Find where the given text appears and provide that cell's center as [x, y] coordinate. 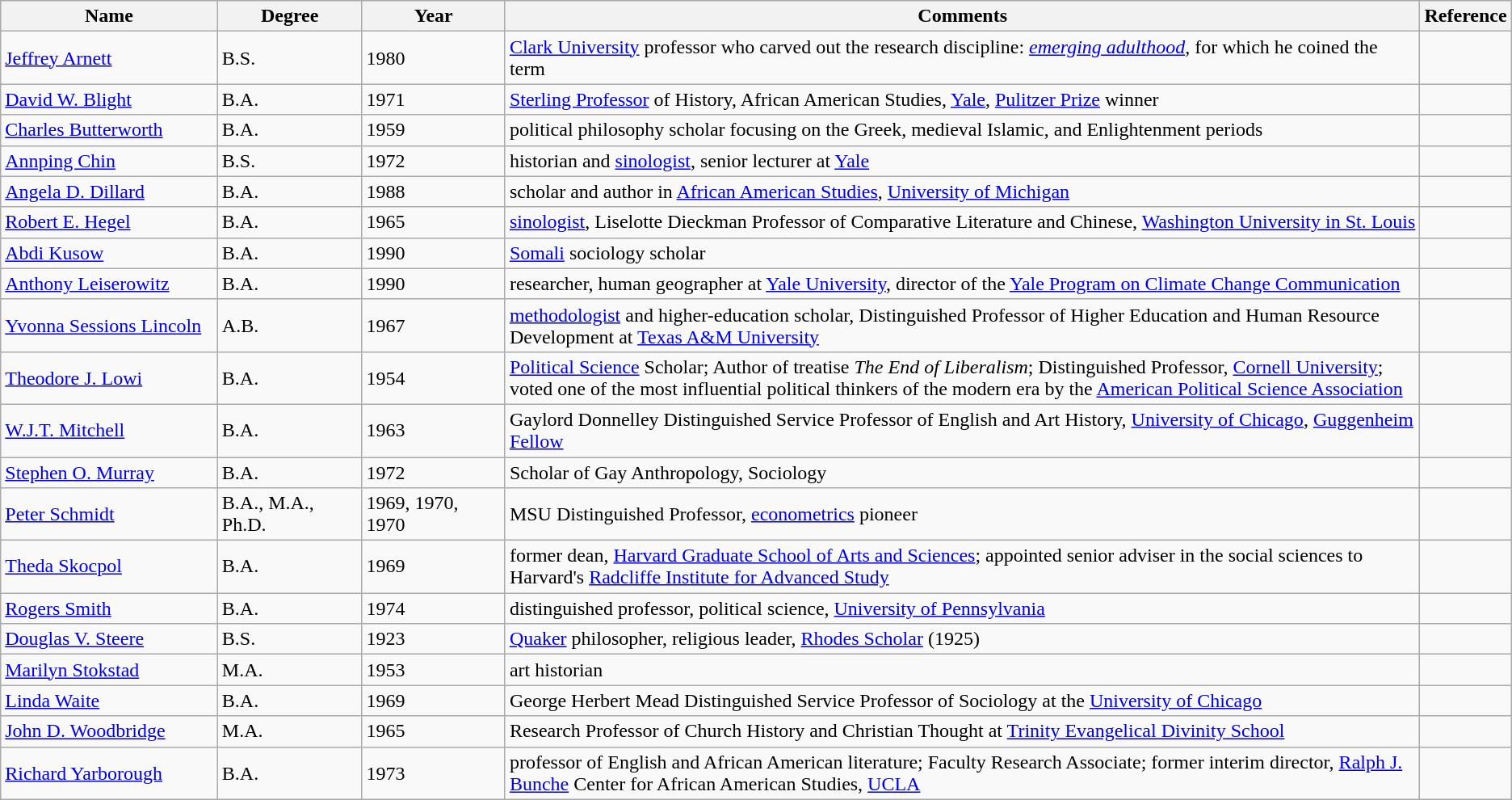
Annping Chin [110, 161]
art historian [963, 670]
Scholar of Gay Anthropology, Sociology [963, 473]
Name [110, 16]
1959 [433, 130]
Jeffrey Arnett [110, 58]
Theda Skocpol [110, 567]
Comments [963, 16]
Theodore J. Lowi [110, 378]
John D. Woodbridge [110, 731]
1974 [433, 608]
Charles Butterworth [110, 130]
David W. Blight [110, 99]
Linda Waite [110, 701]
W.J.T. Mitchell [110, 430]
1988 [433, 192]
Douglas V. Steere [110, 639]
Gaylord Donnelley Distinguished Service Professor of English and Art History, University of Chicago, Guggenheim Fellow [963, 430]
Angela D. Dillard [110, 192]
A.B. [289, 325]
George Herbert Mead Distinguished Service Professor of Sociology at the University of Chicago [963, 701]
Richard Yarborough [110, 773]
political philosophy scholar focusing on the Greek, medieval Islamic, and Enlightenment periods [963, 130]
1980 [433, 58]
Year [433, 16]
1923 [433, 639]
Quaker philosopher, religious leader, Rhodes Scholar (1925) [963, 639]
Somali sociology scholar [963, 253]
Marilyn Stokstad [110, 670]
Robert E. Hegel [110, 222]
B.A., M.A., Ph.D. [289, 514]
Yvonna Sessions Lincoln [110, 325]
1953 [433, 670]
1963 [433, 430]
scholar and author in African American Studies, University of Michigan [963, 192]
distinguished professor, political science, University of Pennsylvania [963, 608]
Clark University professor who carved out the research discipline: emerging adulthood, for which he coined the term [963, 58]
Degree [289, 16]
historian and sinologist, senior lecturer at Yale [963, 161]
1967 [433, 325]
Abdi Kusow [110, 253]
Anthony Leiserowitz [110, 284]
sinologist, Liselotte Dieckman Professor of Comparative Literature and Chinese, Washington University in St. Louis [963, 222]
1954 [433, 378]
Peter Schmidt [110, 514]
1973 [433, 773]
1969, 1970, 1970 [433, 514]
researcher, human geographer at Yale University, director of the Yale Program on Climate Change Communication [963, 284]
methodologist and higher-education scholar, Distinguished Professor of Higher Education and Human Resource Development at Texas A&M University [963, 325]
Rogers Smith [110, 608]
Sterling Professor of History, African American Studies, Yale, Pulitzer Prize winner [963, 99]
MSU Distinguished Professor, econometrics pioneer [963, 514]
Reference [1465, 16]
1971 [433, 99]
Research Professor of Church History and Christian Thought at Trinity Evangelical Divinity School [963, 731]
Stephen O. Murray [110, 473]
